Find where the given text appears and provide that cell's center as (x, y) coordinate. 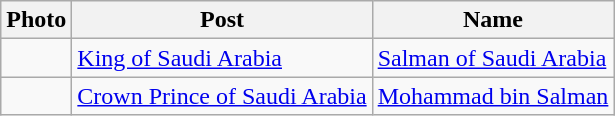
Post (222, 20)
Salman of Saudi Arabia (493, 58)
King of Saudi Arabia (222, 58)
Photo (36, 20)
Mohammad bin Salman (493, 96)
Name (493, 20)
Crown Prince of Saudi Arabia (222, 96)
